Scan for the cell matching the given text and deliver its [X, Y] coordinate at center. 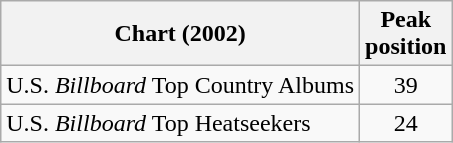
U.S. Billboard Top Country Albums [180, 85]
Peakposition [406, 34]
U.S. Billboard Top Heatseekers [180, 123]
39 [406, 85]
Chart (2002) [180, 34]
24 [406, 123]
